Search for the cell housing the specified text and yield its [X, Y] center coordinate. 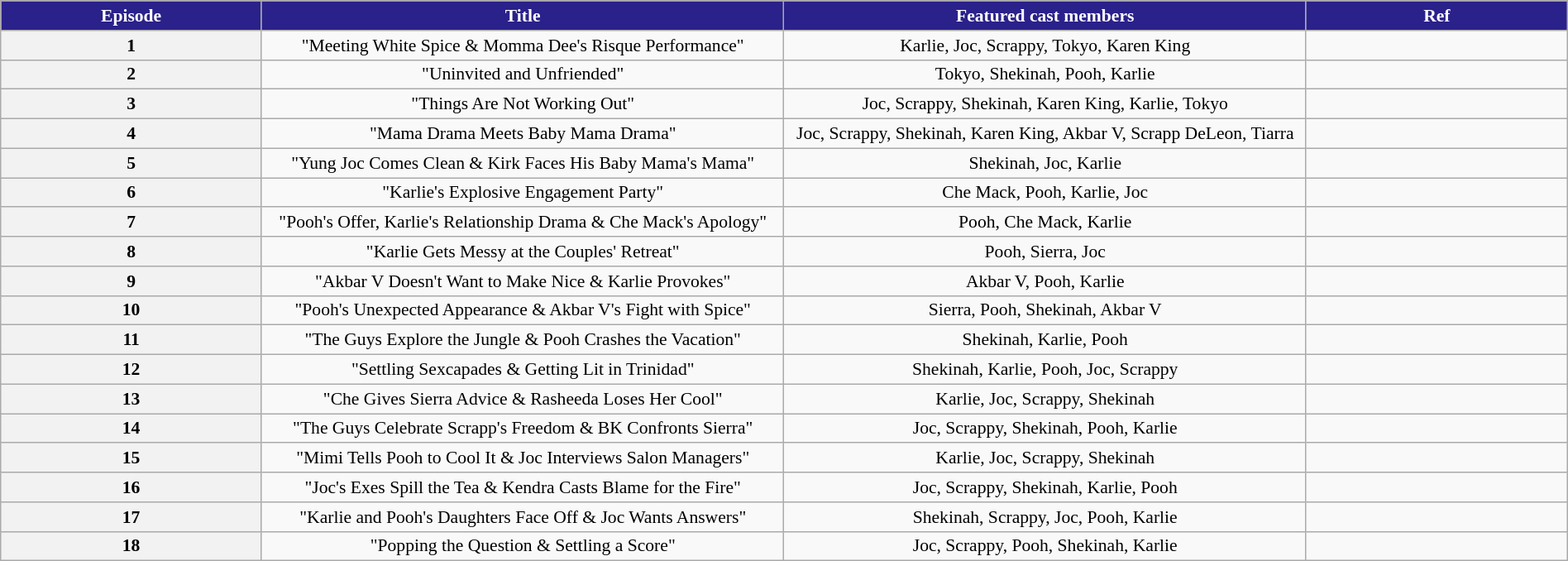
7 [131, 222]
Joc, Scrappy, Pooh, Shekinah, Karlie [1045, 546]
Joc, Scrappy, Shekinah, Karen King, Karlie, Tokyo [1045, 104]
3 [131, 104]
1 [131, 45]
Featured cast members [1045, 16]
"Popping the Question & Settling a Score" [523, 546]
Sierra, Pooh, Shekinah, Akbar V [1045, 310]
Ref [1437, 16]
"Uninvited and Unfriended" [523, 74]
Episode [131, 16]
"Karlie's Explosive Engagement Party" [523, 192]
Pooh, Sierra, Joc [1045, 252]
Che Mack, Pooh, Karlie, Joc [1045, 192]
Tokyo, Shekinah, Pooh, Karlie [1045, 74]
12 [131, 369]
13 [131, 399]
"Karlie and Pooh's Daughters Face Off & Joc Wants Answers" [523, 516]
"The Guys Explore the Jungle & Pooh Crashes the Vacation" [523, 340]
"The Guys Celebrate Scrapp's Freedom & BK Confronts Sierra" [523, 429]
"Pooh's Offer, Karlie's Relationship Drama & Che Mack's Apology" [523, 222]
"Mama Drama Meets Baby Mama Drama" [523, 133]
15 [131, 458]
"Che Gives Sierra Advice & Rasheeda Loses Her Cool" [523, 399]
10 [131, 310]
"Settling Sexcapades & Getting Lit in Trinidad" [523, 369]
18 [131, 546]
11 [131, 340]
17 [131, 516]
8 [131, 252]
Shekinah, Scrappy, Joc, Pooh, Karlie [1045, 516]
Title [523, 16]
"Yung Joc Comes Clean & Kirk Faces His Baby Mama's Mama" [523, 163]
Joc, Scrappy, Shekinah, Karen King, Akbar V, Scrapp DeLeon, Tiarra [1045, 133]
5 [131, 163]
9 [131, 280]
16 [131, 487]
"Karlie Gets Messy at the Couples' Retreat" [523, 252]
"Mimi Tells Pooh to Cool It & Joc Interviews Salon Managers" [523, 458]
"Things Are Not Working Out" [523, 104]
Joc, Scrappy, Shekinah, Pooh, Karlie [1045, 429]
Akbar V, Pooh, Karlie [1045, 280]
Karlie, Joc, Scrappy, Tokyo, Karen King [1045, 45]
"Joc's Exes Spill the Tea & Kendra Casts Blame for the Fire" [523, 487]
14 [131, 429]
4 [131, 133]
Shekinah, Karlie, Pooh, Joc, Scrappy [1045, 369]
Shekinah, Karlie, Pooh [1045, 340]
2 [131, 74]
Joc, Scrappy, Shekinah, Karlie, Pooh [1045, 487]
Pooh, Che Mack, Karlie [1045, 222]
Shekinah, Joc, Karlie [1045, 163]
"Meeting White Spice & Momma Dee's Risque Performance" [523, 45]
"Akbar V Doesn't Want to Make Nice & Karlie Provokes" [523, 280]
6 [131, 192]
"Pooh's Unexpected Appearance & Akbar V's Fight with Spice" [523, 310]
